Detect which cell encompasses the target text, then output its [X, Y] center coordinate. 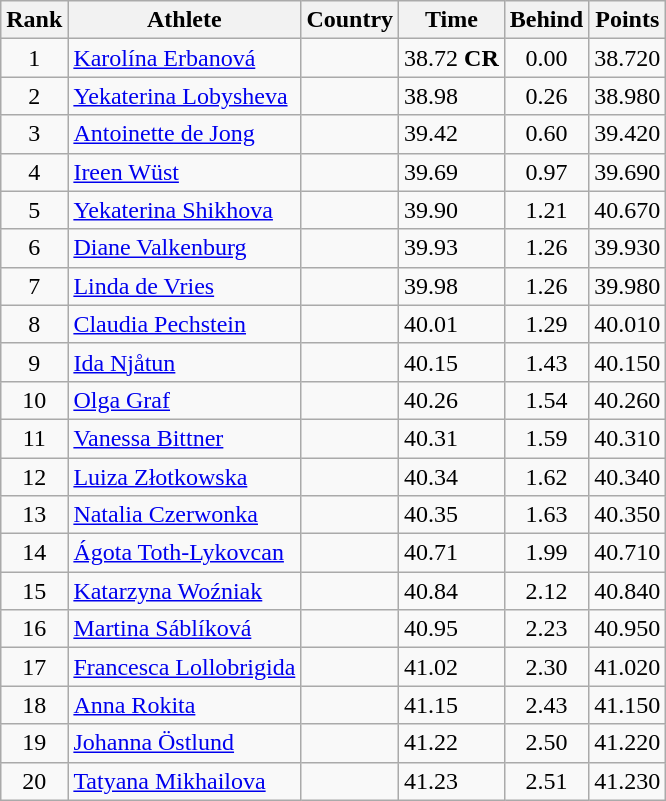
40.670 [628, 210]
41.230 [628, 781]
38.72 CR [452, 58]
5 [34, 210]
Tatyana Mikhailova [184, 781]
40.950 [628, 629]
40.95 [452, 629]
41.02 [452, 667]
40.71 [452, 553]
40.150 [628, 362]
Johanna Östlund [184, 743]
12 [34, 477]
Natalia Czerwonka [184, 515]
Antoinette de Jong [184, 134]
11 [34, 438]
38.980 [628, 96]
Francesca Lollobrigida [184, 667]
40.26 [452, 400]
Points [628, 20]
1.62 [546, 477]
4 [34, 172]
6 [34, 248]
39.90 [452, 210]
40.15 [452, 362]
Luiza Złotkowska [184, 477]
2.23 [546, 629]
40.310 [628, 438]
0.00 [546, 58]
0.26 [546, 96]
40.350 [628, 515]
1.43 [546, 362]
Katarzyna Woźniak [184, 591]
41.150 [628, 705]
1 [34, 58]
9 [34, 362]
Martina Sáblíková [184, 629]
Anna Rokita [184, 705]
2 [34, 96]
39.42 [452, 134]
39.93 [452, 248]
38.98 [452, 96]
Vanessa Bittner [184, 438]
Claudia Pechstein [184, 324]
Time [452, 20]
Diane Valkenburg [184, 248]
8 [34, 324]
39.930 [628, 248]
41.220 [628, 743]
40.710 [628, 553]
Karolína Erbanová [184, 58]
Behind [546, 20]
1.29 [546, 324]
3 [34, 134]
40.01 [452, 324]
40.840 [628, 591]
Olga Graf [184, 400]
Ida Njåtun [184, 362]
18 [34, 705]
10 [34, 400]
40.340 [628, 477]
2.51 [546, 781]
41.020 [628, 667]
40.84 [452, 591]
Athlete [184, 20]
2.43 [546, 705]
41.15 [452, 705]
41.23 [452, 781]
39.420 [628, 134]
40.010 [628, 324]
1.54 [546, 400]
15 [34, 591]
Yekaterina Shikhova [184, 210]
19 [34, 743]
0.60 [546, 134]
2.30 [546, 667]
1.99 [546, 553]
40.260 [628, 400]
14 [34, 553]
Linda de Vries [184, 286]
41.22 [452, 743]
39.69 [452, 172]
40.31 [452, 438]
1.63 [546, 515]
20 [34, 781]
Country [350, 20]
7 [34, 286]
Ágota Toth-Lykovcan [184, 553]
40.34 [452, 477]
2.12 [546, 591]
0.97 [546, 172]
Ireen Wüst [184, 172]
39.98 [452, 286]
Rank [34, 20]
17 [34, 667]
39.980 [628, 286]
13 [34, 515]
2.50 [546, 743]
40.35 [452, 515]
1.59 [546, 438]
39.690 [628, 172]
Yekaterina Lobysheva [184, 96]
1.21 [546, 210]
38.720 [628, 58]
16 [34, 629]
